Return the [x, y] coordinate for the center point of the cell that contains the specified text.  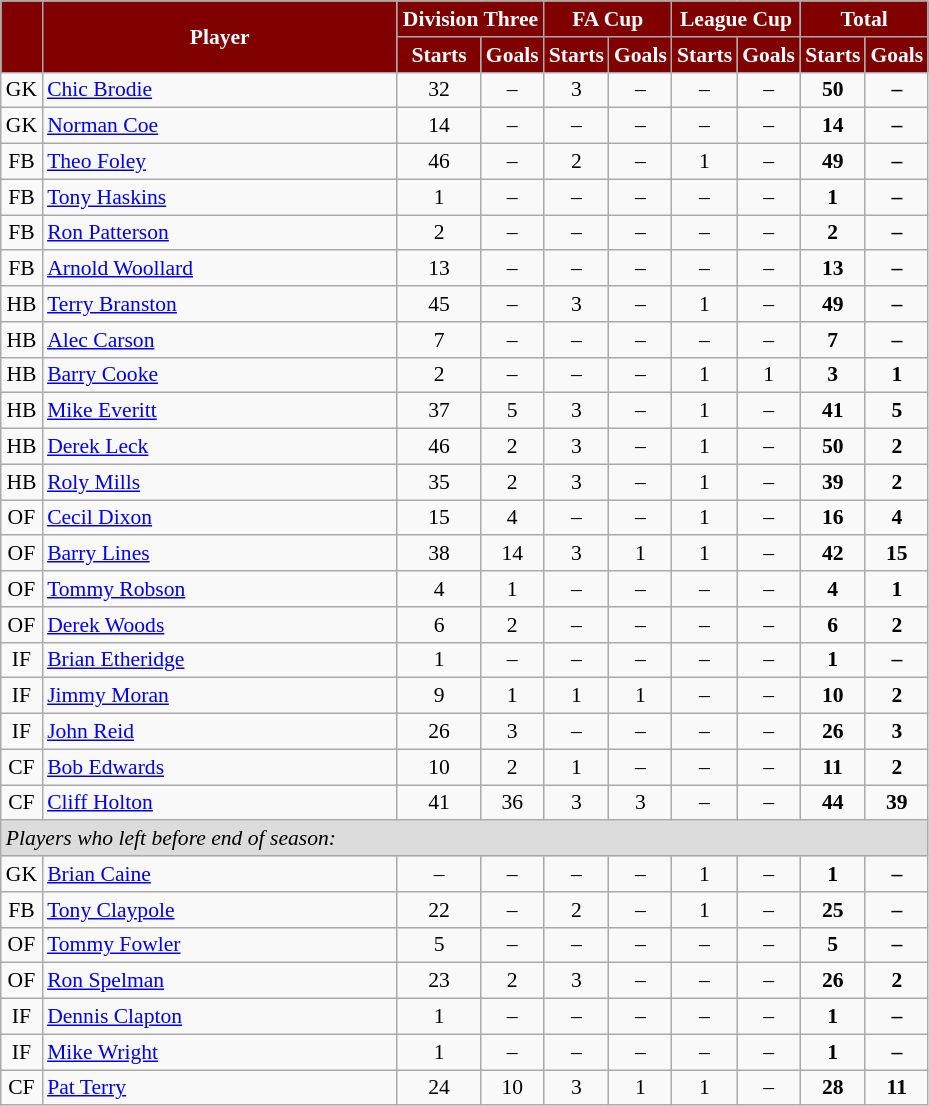
36 [512, 803]
45 [438, 304]
35 [438, 482]
Cliff Holton [220, 803]
Theo Foley [220, 162]
25 [832, 910]
Terry Branston [220, 304]
League Cup [736, 19]
16 [832, 518]
37 [438, 411]
Barry Lines [220, 554]
Ron Spelman [220, 981]
24 [438, 1088]
42 [832, 554]
Tommy Robson [220, 589]
Tommy Fowler [220, 945]
Tony Haskins [220, 197]
Derek Leck [220, 447]
22 [438, 910]
Bob Edwards [220, 767]
Arnold Woollard [220, 269]
Barry Cooke [220, 375]
Total [864, 19]
Player [220, 36]
FA Cup [608, 19]
Alec Carson [220, 340]
Pat Terry [220, 1088]
Brian Caine [220, 874]
Division Three [470, 19]
Derek Woods [220, 625]
23 [438, 981]
Ron Patterson [220, 233]
John Reid [220, 732]
9 [438, 696]
Mike Everitt [220, 411]
38 [438, 554]
28 [832, 1088]
44 [832, 803]
Roly Mills [220, 482]
Brian Etheridge [220, 660]
Jimmy Moran [220, 696]
Norman Coe [220, 126]
Mike Wright [220, 1052]
Tony Claypole [220, 910]
Cecil Dixon [220, 518]
Chic Brodie [220, 90]
Dennis Clapton [220, 1017]
Players who left before end of season: [465, 839]
32 [438, 90]
